Provide the [X, Y] coordinate of the cell's center where the given text is located.  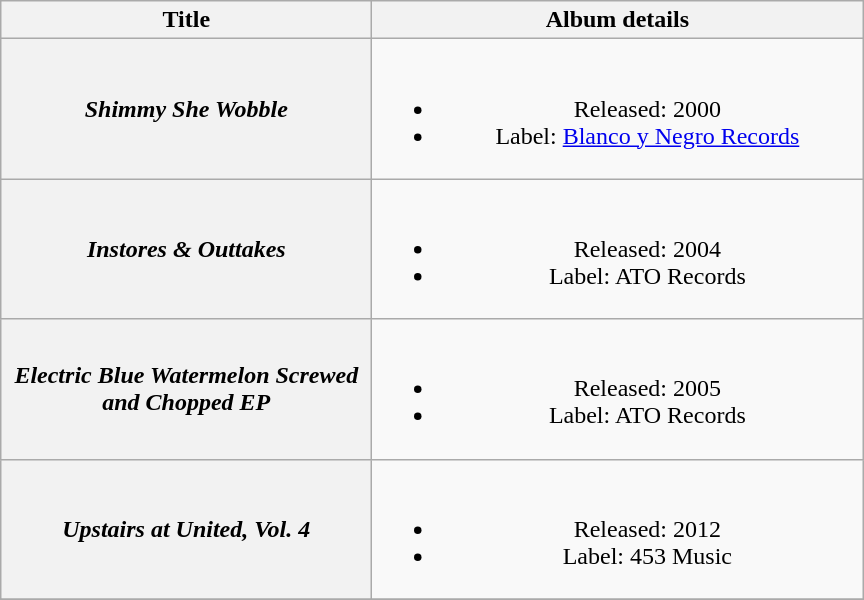
Upstairs at United, Vol. 4 [186, 529]
Shimmy She Wobble [186, 109]
Title [186, 20]
Electric Blue Watermelon Screwed and Chopped EP [186, 389]
Released: 2012Label: 453 Music [618, 529]
Album details [618, 20]
Released: 2000Label: Blanco y Negro Records [618, 109]
Released: 2005Label: ATO Records [618, 389]
Released: 2004Label: ATO Records [618, 249]
Instores & Outtakes [186, 249]
